Extract the [x, y] coordinate from the center of the cell holding the provided text.  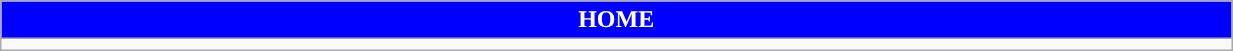
HOME [616, 20]
